Extract the [x, y] coordinate from the center of the cell holding the provided text.  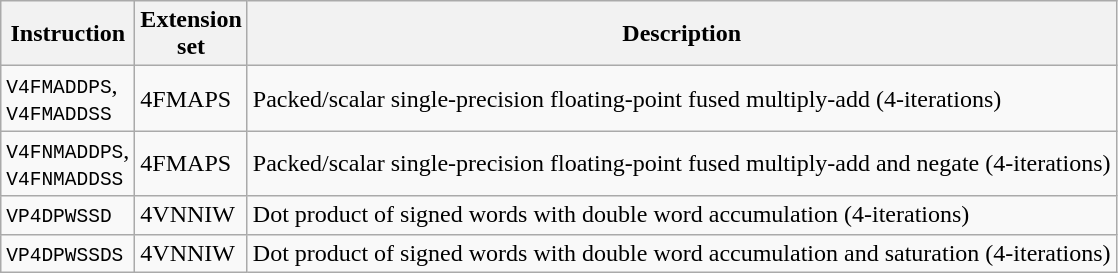
Dot product of signed words with double word accumulation and saturation (4-iterations) [682, 253]
Packed/scalar single-precision floating-point fused multiply-add and negate (4-iterations) [682, 164]
V4FMADDPS,V4FMADDSS [68, 98]
VP4DPWSSDS [68, 253]
Extensionset [191, 34]
Packed/scalar single-precision floating-point fused multiply-add (4-iterations) [682, 98]
VP4DPWSSD [68, 215]
Dot product of signed words with double word accumulation (4-iterations) [682, 215]
Instruction [68, 34]
V4FNMADDPS,V4FNMADDSS [68, 164]
Description [682, 34]
